Search for the cell housing the specified text and yield its [X, Y] center coordinate. 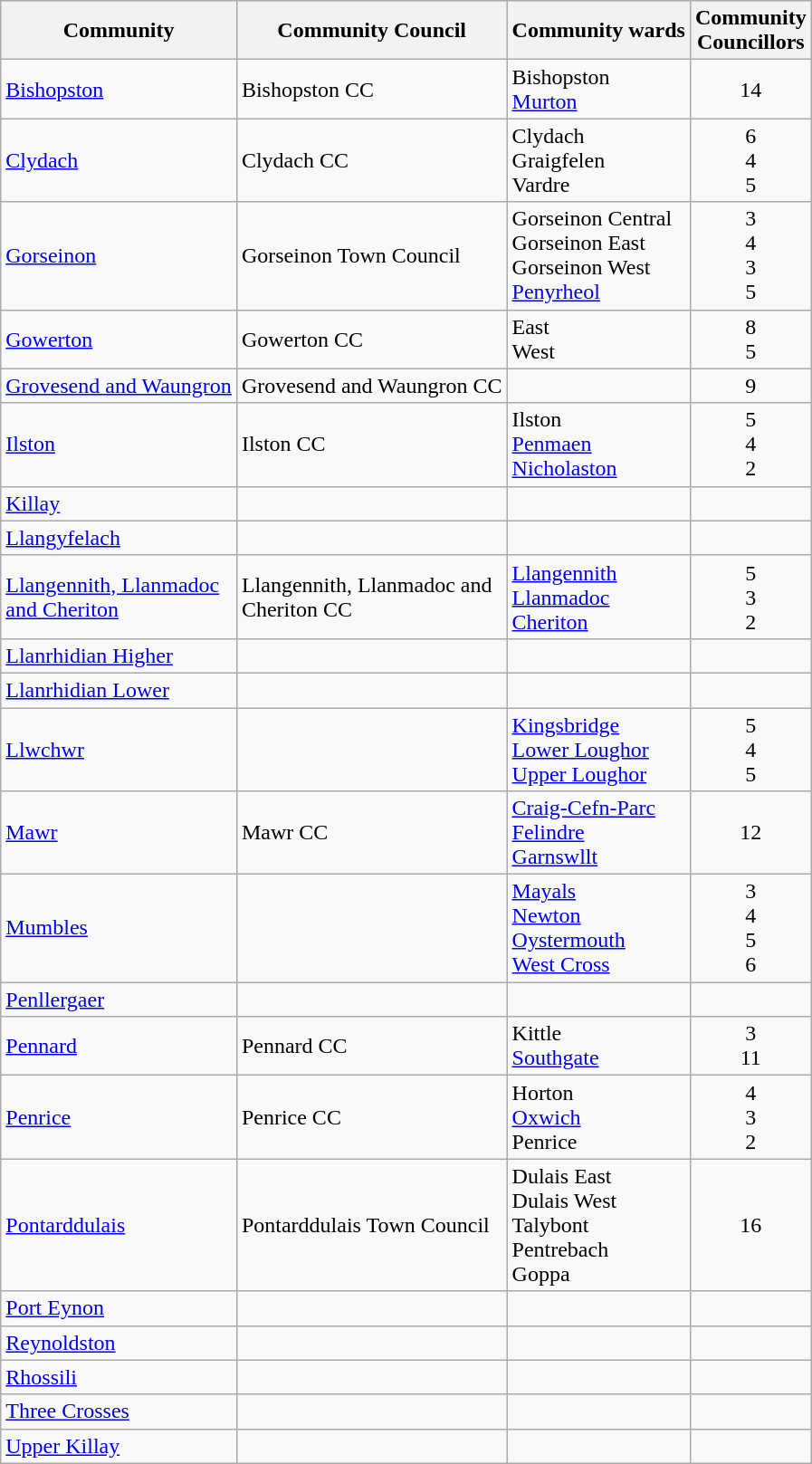
ClydachGraigfelenVardre [598, 160]
Bishopston CC [371, 89]
IlstonPenmaenNicholaston [598, 445]
532 [750, 597]
Craig-Cefn-ParcFelindreGarnswllt [598, 833]
KittleSouthgate [598, 1047]
Clydach CC [371, 160]
Llwchwr [119, 750]
Reynoldston [119, 1343]
Mawr [119, 833]
Llangyfelach [119, 538]
Gorseinon [119, 255]
3435 [750, 255]
16 [750, 1225]
Penllergaer [119, 1000]
Three Crosses [119, 1411]
Pontarddulais Town Council [371, 1225]
MayalsNewtonOystermouthWest Cross [598, 929]
Pennard [119, 1047]
Gorseinon Town Council [371, 255]
Llangennith, Llanmadocand Cheriton [119, 597]
LlangennithLlanmadocCheriton [598, 597]
Mumbles [119, 929]
Bishopston [119, 89]
Grovesend and Waungron CC [371, 386]
Gorseinon CentralGorseinon EastGorseinon WestPenyrheol [598, 255]
Penrice [119, 1117]
542 [750, 445]
EastWest [598, 339]
Mawr CC [371, 833]
HortonOxwichPenrice [598, 1117]
12 [750, 833]
Dulais EastDulais WestTalybontPentrebachGoppa [598, 1225]
Community Council [371, 31]
432 [750, 1117]
Penrice CC [371, 1117]
Gowerton CC [371, 339]
14 [750, 89]
311 [750, 1047]
Llanrhidian Higher [119, 655]
Community wards [598, 31]
Clydach [119, 160]
3456 [750, 929]
Pontarddulais [119, 1225]
645 [750, 160]
Killay [119, 503]
Rhossili [119, 1377]
Community [119, 31]
CommunityCouncillors [750, 31]
Ilston CC [371, 445]
Ilston [119, 445]
545 [750, 750]
Grovesend and Waungron [119, 386]
Pennard CC [371, 1047]
Llangennith, Llanmadoc andCheriton CC [371, 597]
Llanrhidian Lower [119, 690]
Upper Killay [119, 1446]
85 [750, 339]
KingsbridgeLower LoughorUpper Loughor [598, 750]
BishopstonMurton [598, 89]
Port Eynon [119, 1308]
9 [750, 386]
Gowerton [119, 339]
